For the text-containing cell, return its midpoint in (x, y) coordinate format. 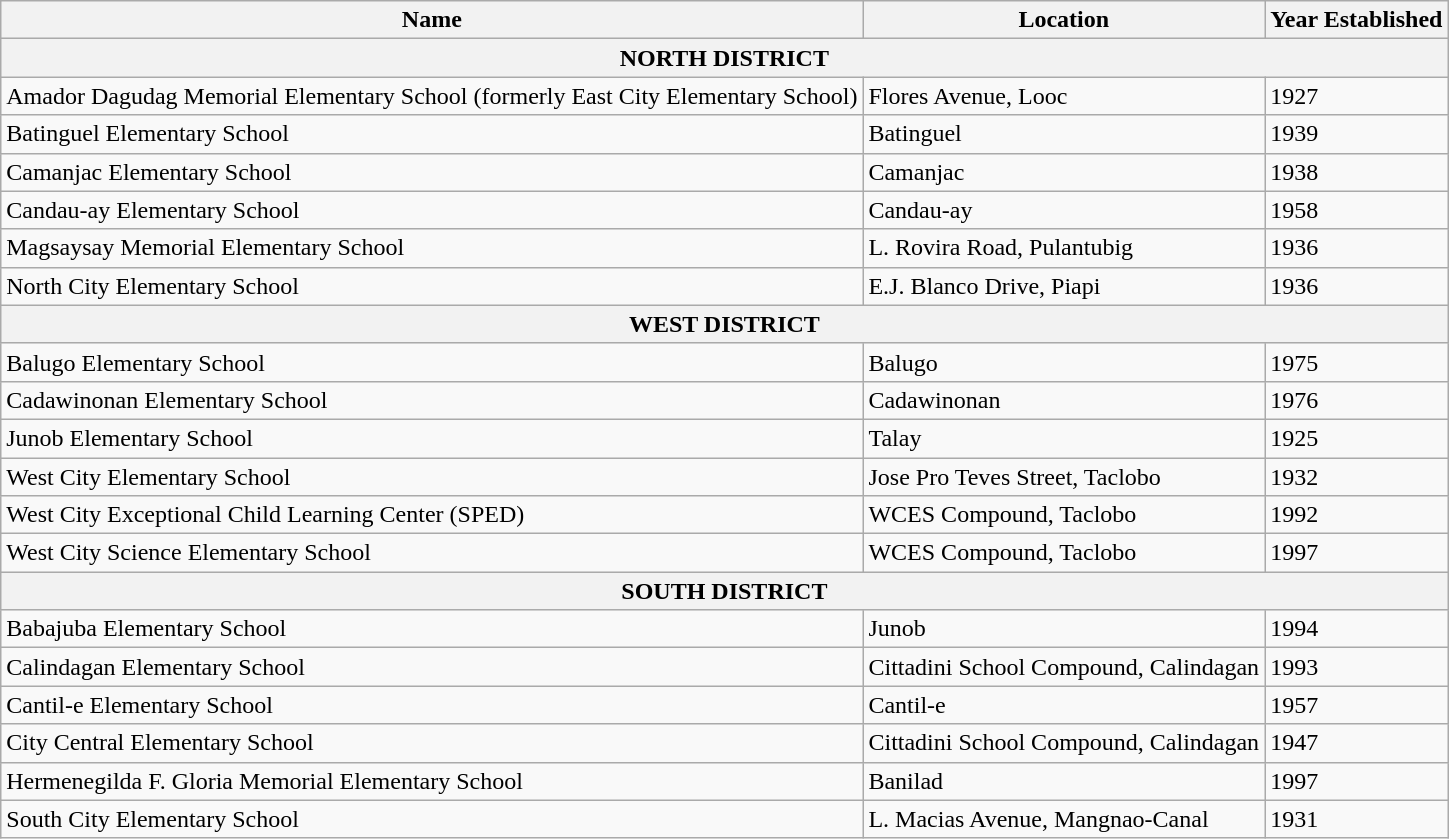
South City Elementary School (432, 819)
E.J. Blanco Drive, Piapi (1064, 286)
L. Macias Avenue, Mangnao-Canal (1064, 819)
Cadawinonan Elementary School (432, 400)
1939 (1356, 134)
Flores Avenue, Looc (1064, 96)
L. Rovira Road, Pulantubig (1064, 248)
West City Science Elementary School (432, 553)
Cadawinonan (1064, 400)
Magsaysay Memorial Elementary School (432, 248)
1957 (1356, 705)
SOUTH DISTRICT (724, 591)
1932 (1356, 477)
Hermenegilda F. Gloria Memorial Elementary School (432, 781)
Amador Dagudag Memorial Elementary School (formerly East City Elementary School) (432, 96)
Location (1064, 20)
1947 (1356, 743)
Babajuba Elementary School (432, 629)
1993 (1356, 667)
Banilad (1064, 781)
1925 (1356, 438)
North City Elementary School (432, 286)
Batinguel Elementary School (432, 134)
Cantil-e Elementary School (432, 705)
1994 (1356, 629)
Talay (1064, 438)
NORTH DISTRICT (724, 58)
Year Established (1356, 20)
Balugo Elementary School (432, 362)
Candau-ay (1064, 210)
1976 (1356, 400)
Camanjac Elementary School (432, 172)
Batinguel (1064, 134)
1938 (1356, 172)
Junob Elementary School (432, 438)
West City Exceptional Child Learning Center (SPED) (432, 515)
Balugo (1064, 362)
WEST DISTRICT (724, 324)
Jose Pro Teves Street, Taclobo (1064, 477)
Junob (1064, 629)
Camanjac (1064, 172)
1992 (1356, 515)
Name (432, 20)
1931 (1356, 819)
West City Elementary School (432, 477)
1927 (1356, 96)
Calindagan Elementary School (432, 667)
City Central Elementary School (432, 743)
1958 (1356, 210)
Candau-ay Elementary School (432, 210)
Cantil-e (1064, 705)
1975 (1356, 362)
